Extract the (x, y) coordinate from the center of the cell holding the provided text.  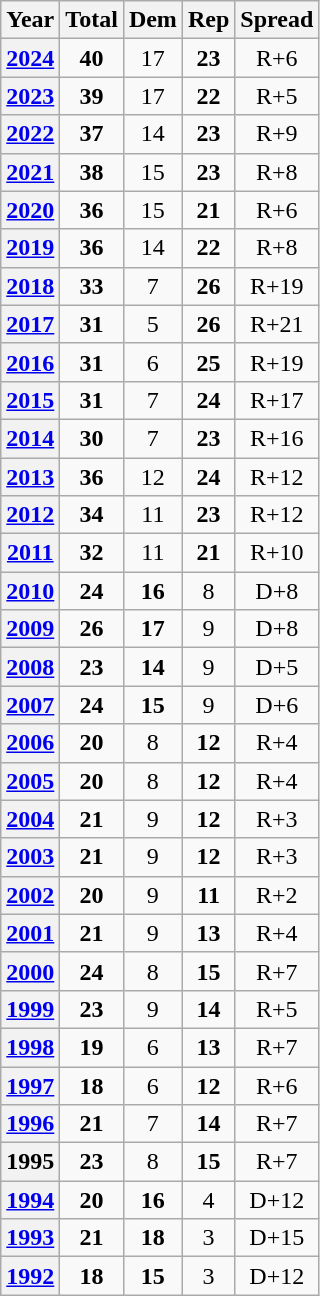
19 (92, 1047)
R+17 (277, 400)
39 (92, 96)
2023 (30, 96)
1996 (30, 1124)
1997 (30, 1085)
2004 (30, 819)
D+5 (277, 667)
2005 (30, 781)
30 (92, 438)
2022 (30, 134)
1999 (30, 1009)
R+10 (277, 553)
2017 (30, 324)
R+2 (277, 895)
4 (208, 1200)
2013 (30, 477)
2009 (30, 629)
R+21 (277, 324)
2012 (30, 515)
D+15 (277, 1238)
Rep (208, 20)
D+6 (277, 705)
2020 (30, 210)
2015 (30, 400)
34 (92, 515)
37 (92, 134)
2007 (30, 705)
1992 (30, 1276)
Dem (152, 20)
2018 (30, 286)
40 (92, 58)
2014 (30, 438)
25 (208, 362)
2010 (30, 591)
R+16 (277, 438)
2002 (30, 895)
Total (92, 20)
33 (92, 286)
1995 (30, 1162)
2019 (30, 248)
1994 (30, 1200)
38 (92, 172)
R+9 (277, 134)
32 (92, 553)
1998 (30, 1047)
2000 (30, 971)
2003 (30, 857)
2008 (30, 667)
2021 (30, 172)
2006 (30, 743)
2024 (30, 58)
2016 (30, 362)
5 (152, 324)
Spread (277, 20)
1993 (30, 1238)
2011 (30, 553)
2001 (30, 933)
Year (30, 20)
